Output the (x, y) coordinate of the center of the cell containing the given text.  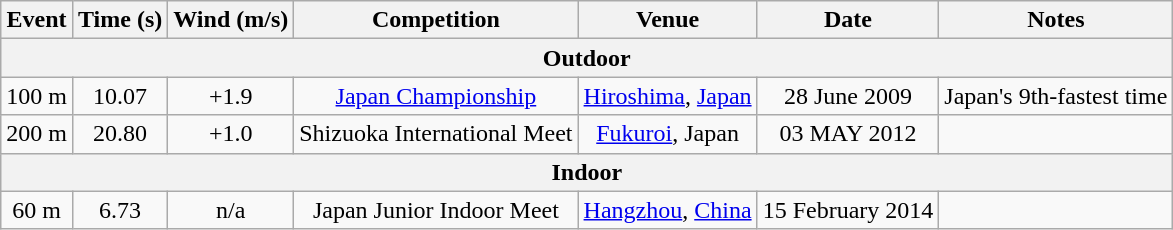
+1.0 (231, 134)
Event (37, 20)
200 m (37, 134)
Time (s) (120, 20)
Notes (1056, 20)
Venue (668, 20)
Japan Championship (436, 96)
Japan's 9th-fastest time (1056, 96)
Japan Junior Indoor Meet (436, 210)
Outdoor (587, 58)
20.80 (120, 134)
Hiroshima, Japan (668, 96)
Date (848, 20)
6.73 (120, 210)
15 February 2014 (848, 210)
60 m (37, 210)
Indoor (587, 172)
Competition (436, 20)
Wind (m/s) (231, 20)
100 m (37, 96)
28 June 2009 (848, 96)
Shizuoka International Meet (436, 134)
Fukuroi, Japan (668, 134)
Hangzhou, China (668, 210)
03 MAY 2012 (848, 134)
10.07 (120, 96)
n/a (231, 210)
+1.9 (231, 96)
